Identify which cell holds the provided text, then report its (x, y) central coordinate. 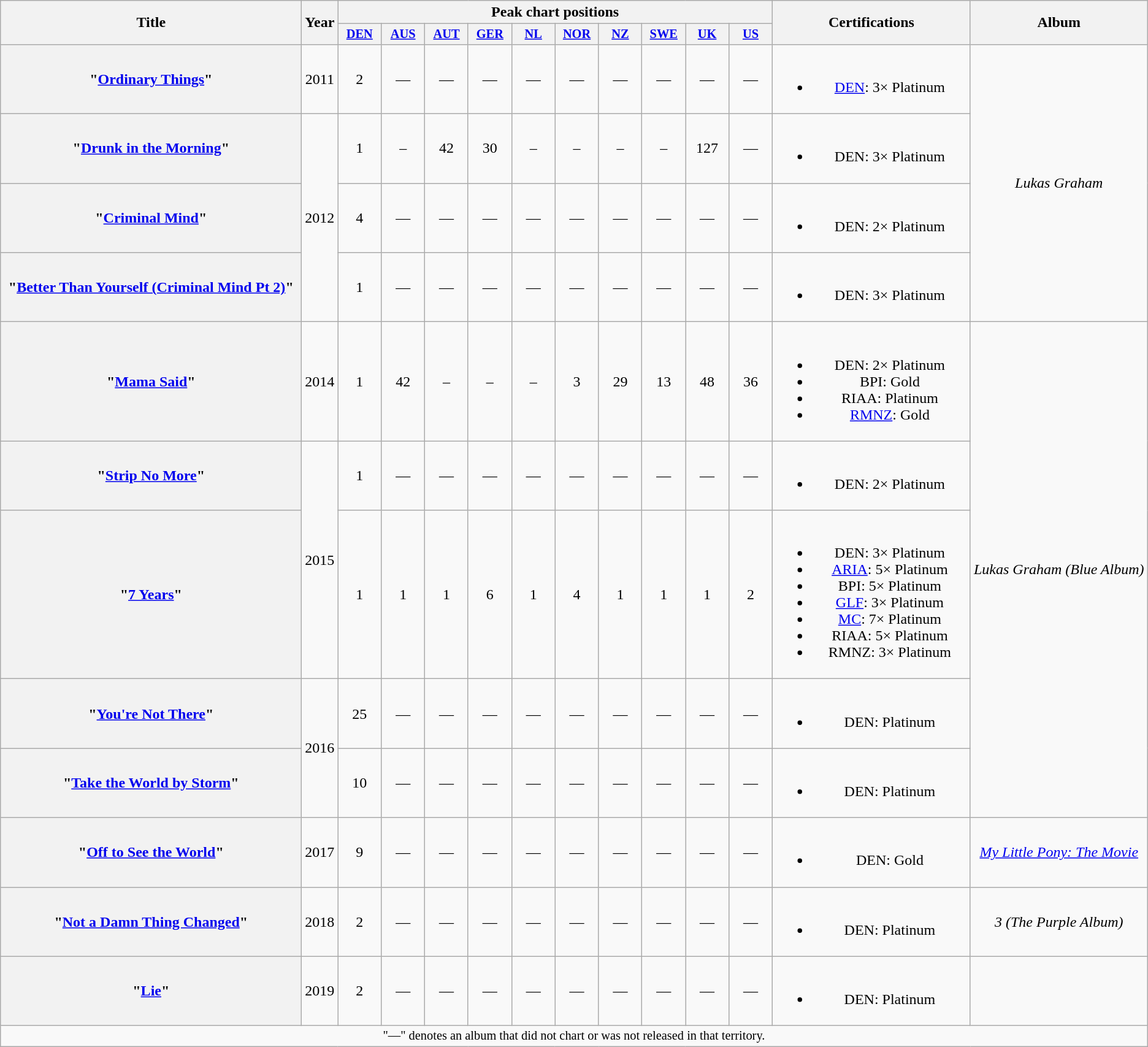
NZ (621, 34)
Peak chart positions (556, 12)
"—" denotes an album that did not chart or was not released in that territory. (574, 1036)
2016 (320, 748)
"Lie" (151, 991)
AUS (404, 34)
2019 (320, 991)
"Ordinary Things" (151, 79)
"Criminal Mind" (151, 218)
"Strip No More" (151, 476)
10 (359, 783)
2018 (320, 921)
"Off to See the World" (151, 853)
127 (708, 148)
3 (576, 382)
US (751, 34)
AUT (446, 34)
UK (708, 34)
NOR (576, 34)
9 (359, 853)
"Mama Said" (151, 382)
30 (489, 148)
SWE (664, 34)
2015 (320, 560)
DEN: 3× PlatinumARIA: 5× PlatinumBPI: 5× PlatinumGLF: 3× PlatinumMC: 7× PlatinumRIAA: 5× PlatinumRMNZ: 3× Platinum (871, 595)
3 (The Purple Album) (1058, 921)
29 (621, 382)
2011 (320, 79)
DEN: 2× PlatinumBPI: GoldRIAA: PlatinumRMNZ: Gold (871, 382)
"Better Than Yourself (Criminal Mind Pt 2)" (151, 287)
Certifications (871, 23)
36 (751, 382)
My Little Pony: The Movie (1058, 853)
Title (151, 23)
"7 Years" (151, 595)
Lukas Graham (1058, 183)
NL (534, 34)
"Drunk in the Morning" (151, 148)
48 (708, 382)
Lukas Graham (Blue Album) (1058, 570)
13 (664, 382)
DEN (359, 34)
Year (320, 23)
"Not a Damn Thing Changed" (151, 921)
2012 (320, 218)
2017 (320, 853)
"You're Not There" (151, 714)
GER (489, 34)
Album (1058, 23)
6 (489, 595)
"Take the World by Storm" (151, 783)
25 (359, 714)
2014 (320, 382)
DEN: Gold (871, 853)
